Detect which cell encompasses the target text, then output its [X, Y] center coordinate. 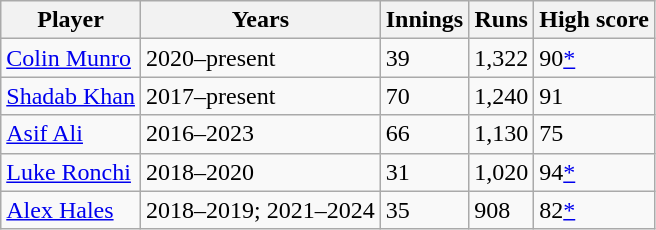
2017–present [260, 96]
94* [594, 172]
Asif Ali [71, 134]
35 [424, 210]
2018–2019; 2021–2024 [260, 210]
Years [260, 20]
Runs [502, 20]
Innings [424, 20]
1,020 [502, 172]
Player [71, 20]
2016–2023 [260, 134]
82* [594, 210]
Shadab Khan [71, 96]
31 [424, 172]
2020–present [260, 58]
90* [594, 58]
39 [424, 58]
Luke Ronchi [71, 172]
2018–2020 [260, 172]
1,240 [502, 96]
70 [424, 96]
91 [594, 96]
908 [502, 210]
Colin Munro [71, 58]
1,322 [502, 58]
Alex Hales [71, 210]
1,130 [502, 134]
66 [424, 134]
High score [594, 20]
75 [594, 134]
